Determine the (x, y) coordinate at the center of the cell enclosing the given text.  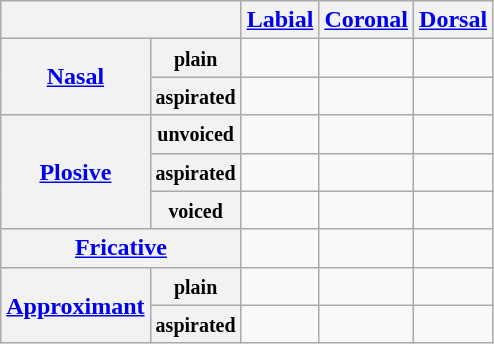
Coronal (366, 20)
unvoiced (196, 134)
Approximant (76, 305)
Dorsal (454, 20)
Plosive (76, 172)
Nasal (76, 77)
Fricative (121, 248)
voiced (196, 210)
Labial (280, 20)
